Capture the cell that displays the provided text and extract its (x, y) central coordinate. 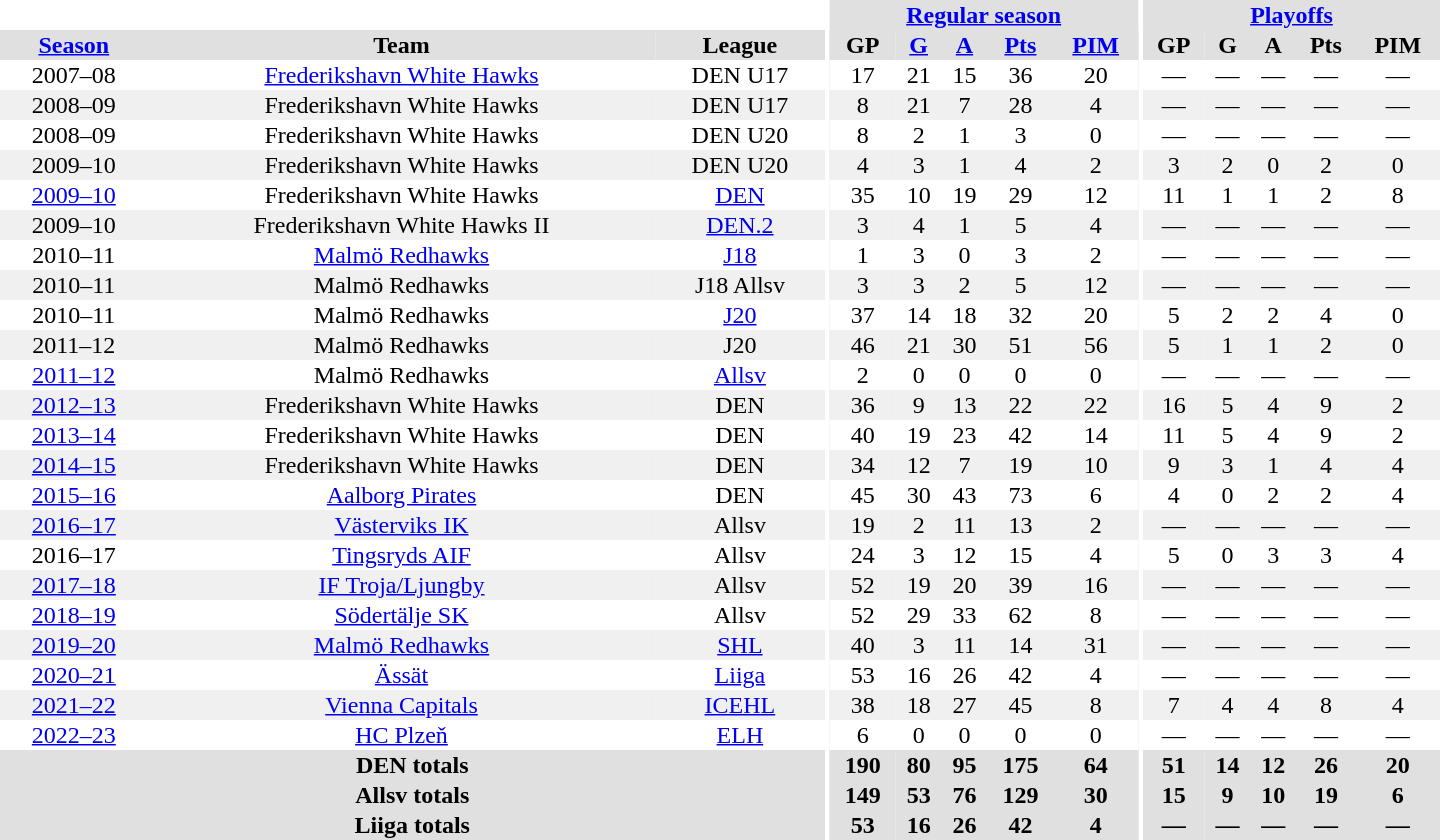
Aalborg Pirates (402, 495)
31 (1096, 645)
73 (1020, 495)
Vienna Capitals (402, 705)
2012–13 (74, 405)
149 (863, 795)
80 (919, 765)
2013–14 (74, 435)
190 (863, 765)
34 (863, 465)
2014–15 (74, 465)
Regular season (984, 15)
24 (863, 555)
129 (1020, 795)
2015–16 (74, 495)
28 (1020, 105)
Team (402, 45)
2007–08 (74, 75)
Liiga totals (412, 825)
DEN.2 (740, 225)
SHL (740, 645)
League (740, 45)
35 (863, 195)
Ässät (402, 675)
64 (1096, 765)
2020–21 (74, 675)
2022–23 (74, 735)
J18 Allsv (740, 285)
56 (1096, 345)
Södertälje SK (402, 615)
Frederikshavn White Hawks II (402, 225)
95 (965, 765)
76 (965, 795)
37 (863, 315)
2019–20 (74, 645)
32 (1020, 315)
2017–18 (74, 585)
27 (965, 705)
62 (1020, 615)
ICEHL (740, 705)
HC Plzeň (402, 735)
17 (863, 75)
23 (965, 435)
DEN totals (412, 765)
2021–22 (74, 705)
Season (74, 45)
33 (965, 615)
39 (1020, 585)
IF Troja/Ljungby (402, 585)
2018–19 (74, 615)
46 (863, 345)
43 (965, 495)
175 (1020, 765)
Playoffs (1292, 15)
ELH (740, 735)
Liiga (740, 675)
J18 (740, 255)
Västerviks IK (402, 525)
Tingsryds AIF (402, 555)
Allsv totals (412, 795)
38 (863, 705)
